Find where the given text appears and provide that cell's center as [x, y] coordinate. 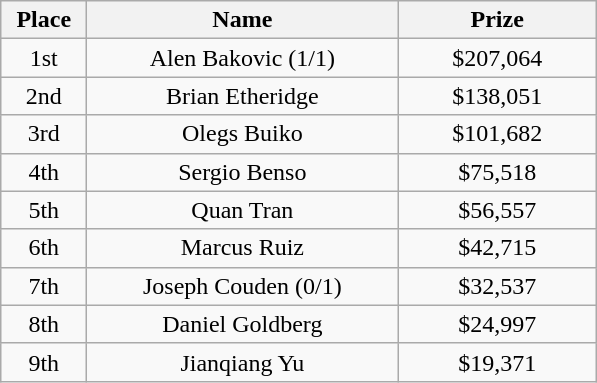
3rd [44, 134]
$101,682 [498, 134]
$42,715 [498, 248]
Marcus Ruiz [242, 248]
1st [44, 58]
Place [44, 20]
Daniel Goldberg [242, 324]
7th [44, 286]
$19,371 [498, 362]
8th [44, 324]
$75,518 [498, 172]
Name [242, 20]
Joseph Couden (0/1) [242, 286]
2nd [44, 96]
Alen Bakovic (1/1) [242, 58]
5th [44, 210]
Jianqiang Yu [242, 362]
Sergio Benso [242, 172]
4th [44, 172]
Brian Etheridge [242, 96]
$24,997 [498, 324]
$56,557 [498, 210]
$207,064 [498, 58]
Olegs Buiko [242, 134]
Prize [498, 20]
Quan Tran [242, 210]
9th [44, 362]
$138,051 [498, 96]
6th [44, 248]
$32,537 [498, 286]
